Find where the given text appears and provide that cell's center as (x, y) coordinate. 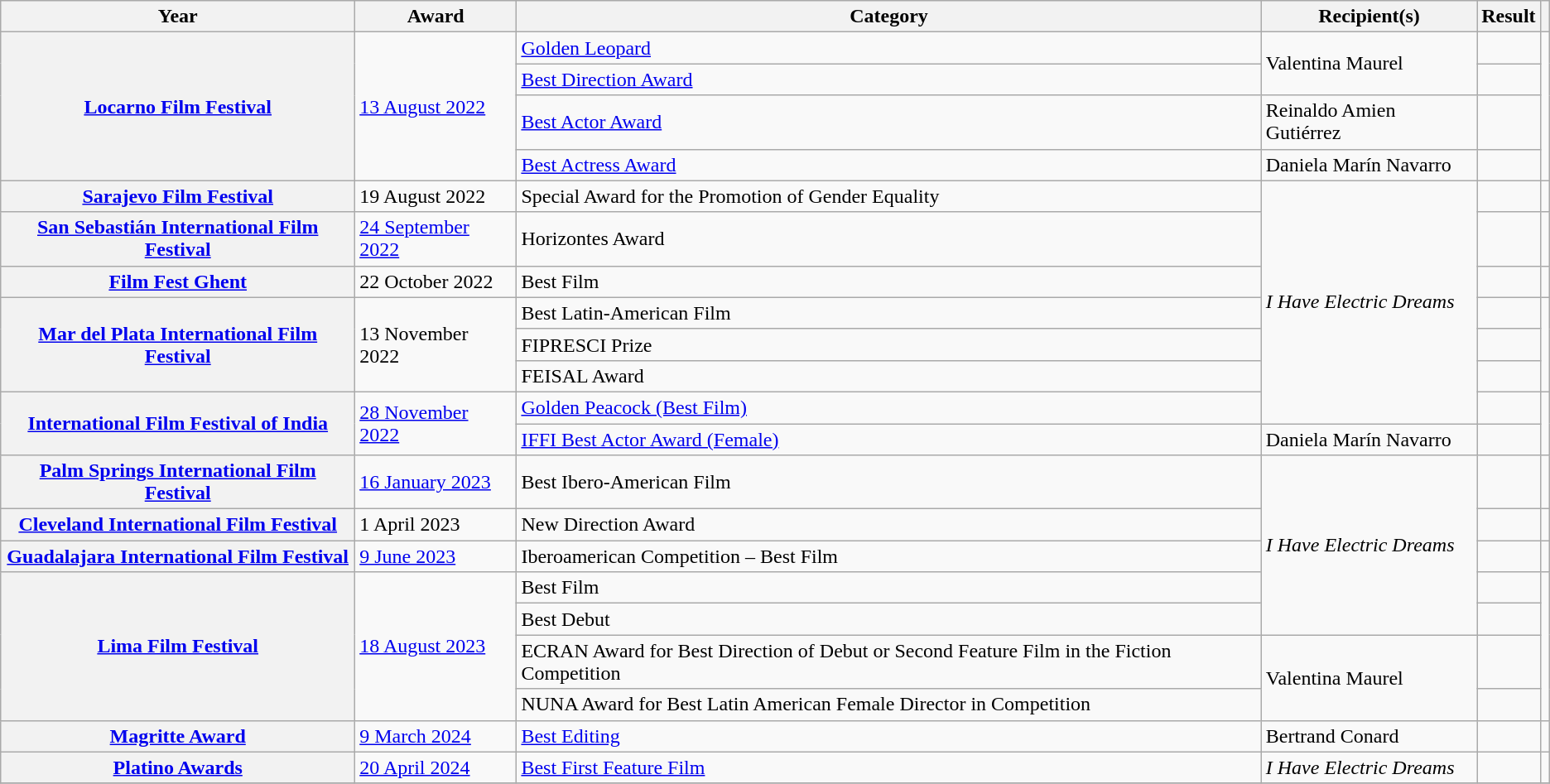
22 October 2022 (436, 281)
NUNA Award for Best Latin American Female Director in Competition (889, 705)
9 June 2023 (436, 556)
Result (1509, 17)
16 January 2023 (436, 482)
18 August 2023 (436, 646)
Best First Feature Film (889, 767)
Reinaldo Amien Gutiérrez (1369, 123)
Special Award for the Promotion of Gender Equality (889, 196)
13 August 2022 (436, 106)
1 April 2023 (436, 525)
Mar del Plata International Film Festival (178, 344)
Best Editing (889, 736)
Category (889, 17)
Year (178, 17)
Golden Leopard (889, 48)
24 September 2022 (436, 238)
Best Actor Award (889, 123)
Film Fest Ghent (178, 281)
Best Actress Award (889, 165)
Palm Springs International Film Festival (178, 482)
FEISAL Award (889, 376)
20 April 2024 (436, 767)
Recipient(s) (1369, 17)
Platino Awards (178, 767)
Cleveland International Film Festival (178, 525)
FIPRESCI Prize (889, 344)
19 August 2022 (436, 196)
13 November 2022 (436, 344)
Golden Peacock (Best Film) (889, 407)
Best Ibero-American Film (889, 482)
Award (436, 17)
Horizontes Award (889, 238)
New Direction Award (889, 525)
Bertrand Conard (1369, 736)
Magritte Award (178, 736)
28 November 2022 (436, 423)
Guadalajara International Film Festival (178, 556)
Best Direction Award (889, 79)
San Sebastián International Film Festival (178, 238)
Best Latin-American Film (889, 313)
Lima Film Festival (178, 646)
Best Debut (889, 619)
9 March 2024 (436, 736)
IFFI Best Actor Award (Female) (889, 440)
ECRAN Award for Best Direction of Debut or Second Feature Film in the Fiction Competition (889, 662)
Iberoamerican Competition – Best Film (889, 556)
Sarajevo Film Festival (178, 196)
International Film Festival of India (178, 423)
Locarno Film Festival (178, 106)
